Return the [X, Y] coordinate for the center point of the cell that contains the specified text.  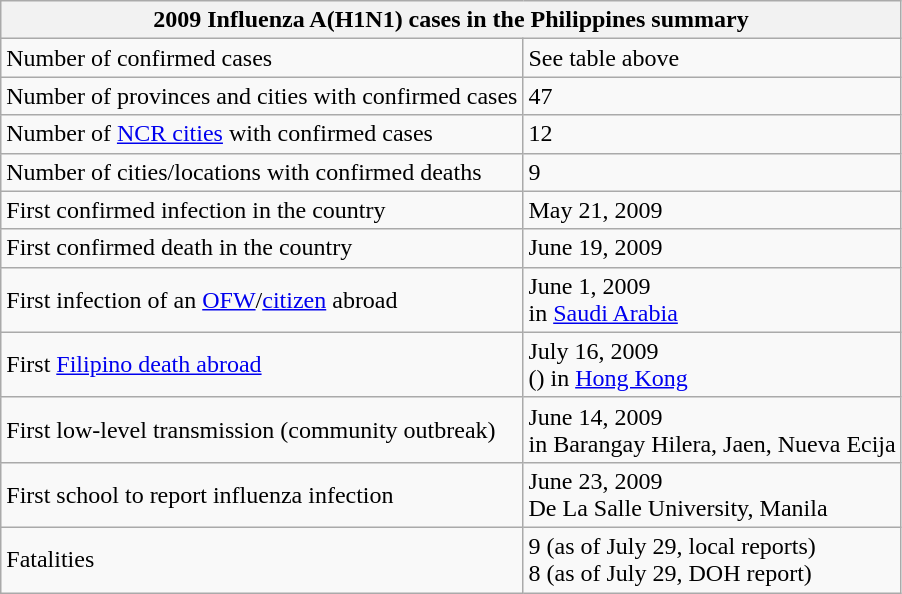
June 1, 2009 in Saudi Arabia [712, 300]
Number of provinces and cities with confirmed cases [262, 96]
First confirmed infection in the country [262, 210]
12 [712, 134]
See table above [712, 58]
2009 Influenza A(H1N1) cases in the Philippines summary [451, 20]
May 21, 2009 [712, 210]
47 [712, 96]
July 16, 2009 () in Hong Kong [712, 364]
Number of NCR cities with confirmed cases [262, 134]
First low-level transmission (community outbreak) [262, 430]
First infection of an OFW/citizen abroad [262, 300]
Number of confirmed cases [262, 58]
June 19, 2009 [712, 248]
First Filipino death abroad [262, 364]
9 [712, 172]
June 23, 2009De La Salle University, Manila [712, 494]
June 14, 2009in Barangay Hilera, Jaen, Nueva Ecija [712, 430]
Fatalities [262, 560]
First school to report influenza infection [262, 494]
9 (as of July 29, local reports)8 (as of July 29, DOH report) [712, 560]
Number of cities/locations with confirmed deaths [262, 172]
First confirmed death in the country [262, 248]
